Return the (X, Y) coordinate for the center point of the cell that contains the specified text.  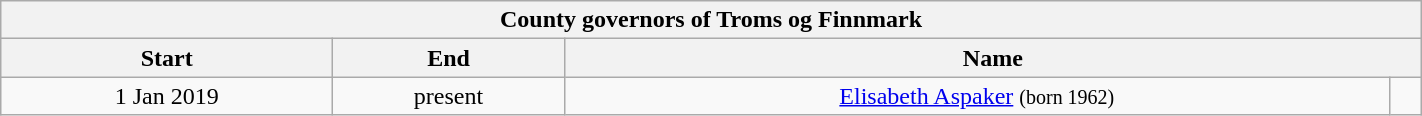
1 Jan 2019 (167, 96)
Name (992, 58)
Start (167, 58)
present (449, 96)
End (449, 58)
Elisabeth Aspaker (born 1962) (976, 96)
County governors of Troms og Finnmark (711, 20)
